Return the [X, Y] coordinate for the center point of the cell that contains the specified text.  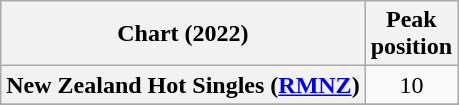
New Zealand Hot Singles (RMNZ) [183, 85]
10 [411, 85]
Peakposition [411, 34]
Chart (2022) [183, 34]
